From the cell containing the given text, extract its center point as (x, y) coordinate. 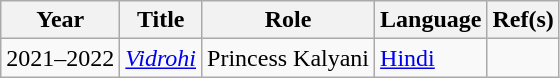
Year (60, 20)
Vidrohi (161, 58)
Ref(s) (523, 20)
Hindi (431, 58)
Title (161, 20)
Princess Kalyani (288, 58)
2021–2022 (60, 58)
Role (288, 20)
Language (431, 20)
